Provide the [X, Y] coordinate of the cell's center where the given text is located.  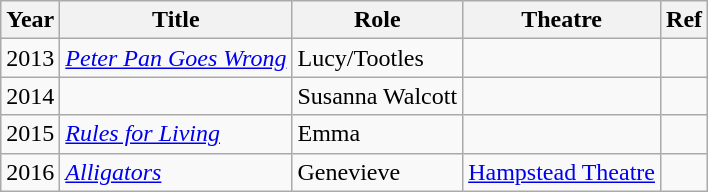
Ref [684, 20]
2016 [30, 172]
Alligators [176, 172]
Title [176, 20]
Theatre [562, 20]
Rules for Living [176, 134]
Susanna Walcott [378, 96]
Lucy/Tootles [378, 58]
Emma [378, 134]
2013 [30, 58]
2015 [30, 134]
Role [378, 20]
Peter Pan Goes Wrong [176, 58]
2014 [30, 96]
Year [30, 20]
Genevieve [378, 172]
Hampstead Theatre [562, 172]
